Scan for the cell matching the given text and deliver its [X, Y] coordinate at center. 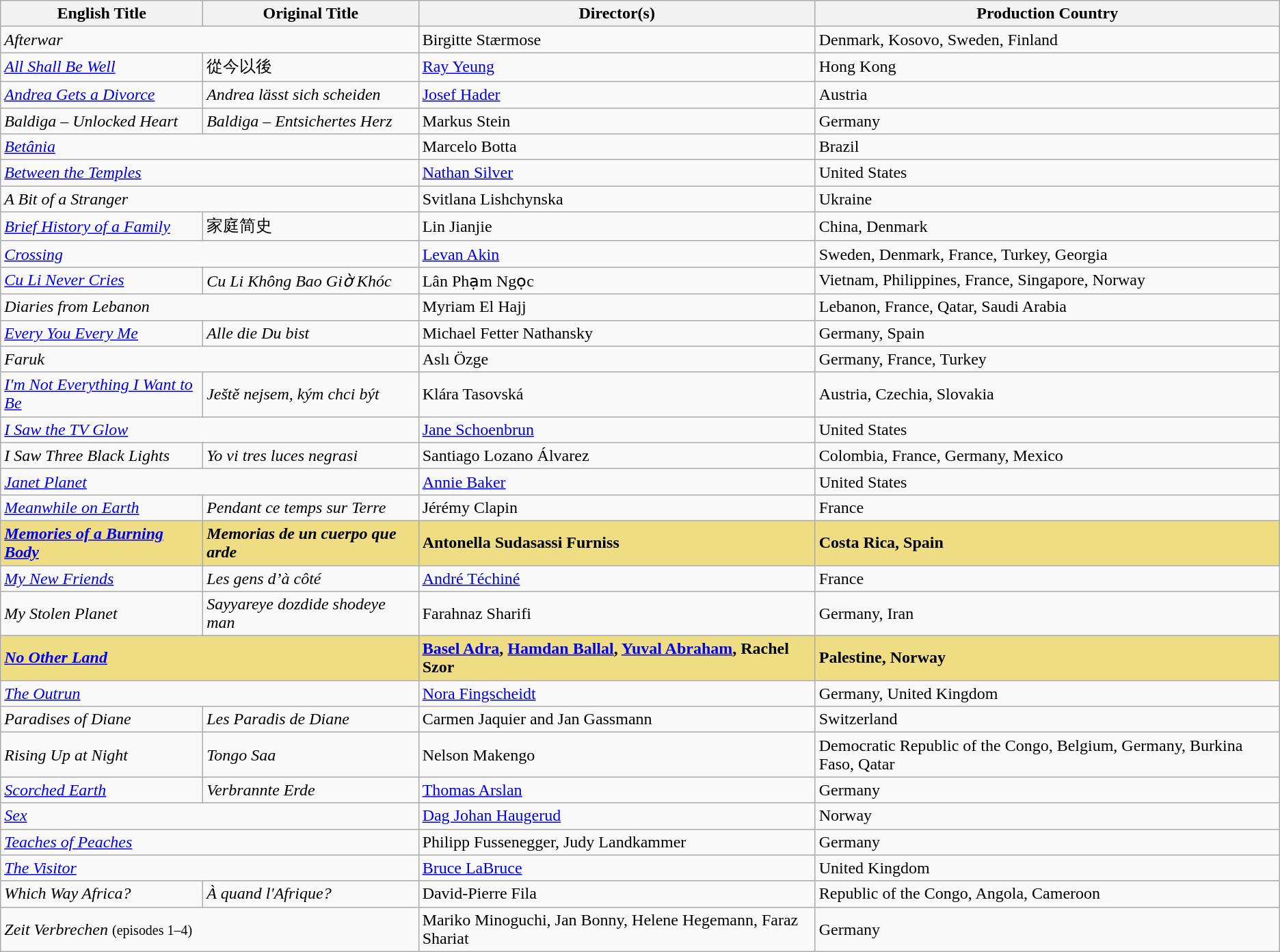
Brief History of a Family [102, 227]
Austria [1048, 94]
Antonella Sudasassi Furniss [617, 543]
Faruk [209, 359]
Austria, Czechia, Slovakia [1048, 394]
Which Way Africa? [102, 894]
Scorched Earth [102, 790]
Lin Jianjie [617, 227]
Alle die Du bist [310, 333]
My New Friends [102, 578]
Afterwar [209, 40]
English Title [102, 14]
Ještě nejsem, kým chci být [310, 394]
Andrea Gets a Divorce [102, 94]
No Other Land [209, 658]
Baldiga – Entsichertes Herz [310, 121]
Philipp Fussenegger, Judy Landkammer [617, 842]
United Kingdom [1048, 868]
Thomas Arslan [617, 790]
Sex [209, 816]
Diaries from Lebanon [209, 307]
Palestine, Norway [1048, 658]
Germany, Spain [1048, 333]
Janet Planet [209, 481]
Myriam El Hajj [617, 307]
Hong Kong [1048, 67]
Germany, Iran [1048, 614]
Betânia [209, 147]
Baldiga – Unlocked Heart [102, 121]
Lebanon, France, Qatar, Saudi Arabia [1048, 307]
Paradises of Diane [102, 719]
Tongo Saa [310, 755]
Klára Tasovská [617, 394]
Germany, United Kingdom [1048, 693]
Switzerland [1048, 719]
I Saw the TV Glow [209, 429]
Nelson Makengo [617, 755]
Nora Fingscheidt [617, 693]
Sweden, Denmark, France, Turkey, Georgia [1048, 254]
Norway [1048, 816]
Democratic Republic of the Congo, Belgium, Germany, Burkina Faso, Qatar [1048, 755]
Mariko Minoguchi, Jan Bonny, Helene Hegemann, Faraz Shariat [617, 929]
Josef Hader [617, 94]
Markus Stein [617, 121]
Rising Up at Night [102, 755]
Ukraine [1048, 199]
Dag Johan Haugerud [617, 816]
Svitlana Lishchynska [617, 199]
Crossing [209, 254]
Meanwhile on Earth [102, 507]
Germany, France, Turkey [1048, 359]
Bruce LaBruce [617, 868]
Production Country [1048, 14]
Aslı Özge [617, 359]
The Visitor [209, 868]
Basel Adra, Hamdan Ballal, Yuval Abraham, Rachel Szor [617, 658]
Yo vi tres luces negrasi [310, 455]
Brazil [1048, 147]
My Stolen Planet [102, 614]
Pendant ce temps sur Terre [310, 507]
Teaches of Peaches [209, 842]
Santiago Lozano Álvarez [617, 455]
À quand l'Afrique? [310, 894]
Farahnaz Sharifi [617, 614]
Carmen Jaquier and Jan Gassmann [617, 719]
All Shall Be Well [102, 67]
Zeit Verbrechen (episodes 1–4) [209, 929]
Marcelo Botta [617, 147]
Costa Rica, Spain [1048, 543]
Ray Yeung [617, 67]
I Saw Three Black Lights [102, 455]
Colombia, France, Germany, Mexico [1048, 455]
China, Denmark [1048, 227]
Jane Schoenbrun [617, 429]
Michael Fetter Nathansky [617, 333]
Birgitte Stærmose [617, 40]
Cu Li Never Cries [102, 280]
Memories of a Burning Body [102, 543]
Vietnam, Philippines, France, Singapore, Norway [1048, 280]
Between the Temples [209, 173]
The Outrun [209, 693]
Annie Baker [617, 481]
Nathan Silver [617, 173]
I'm Not Everything I Want to Be [102, 394]
Original Title [310, 14]
Les Paradis de Diane [310, 719]
Memorias de un cuerpo que arde [310, 543]
A Bit of a Stranger [209, 199]
Andrea lässt sich scheiden [310, 94]
從今以後 [310, 67]
Denmark, Kosovo, Sweden, Finland [1048, 40]
Verbrannte Erde [310, 790]
Jérémy Clapin [617, 507]
家庭简史 [310, 227]
Lân Phạm Ngọc [617, 280]
Cu Li Không Bao Giờ Khóc [310, 280]
David-Pierre Fila [617, 894]
Levan Akin [617, 254]
Les gens d’à côté [310, 578]
Republic of the Congo, Angola, Cameroon [1048, 894]
Every You Every Me [102, 333]
Director(s) [617, 14]
André Téchiné [617, 578]
Sayyareye dozdide shodeye man [310, 614]
